Extract the (x, y) coordinate from the center of the cell holding the provided text.  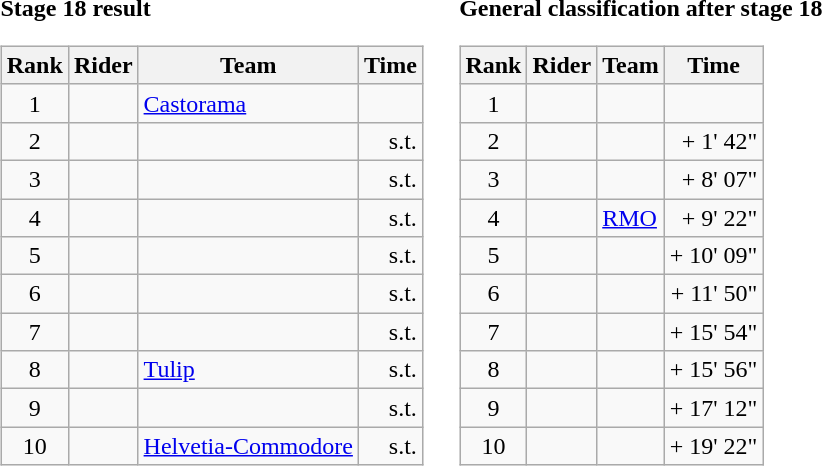
+ 17' 12" (714, 408)
Castorama (248, 103)
+ 8' 07" (714, 179)
+ 10' 09" (714, 256)
Helvetia-Commodore (248, 446)
+ 11' 50" (714, 294)
+ 1' 42" (714, 141)
+ 19' 22" (714, 446)
+ 15' 54" (714, 332)
RMO (631, 217)
+ 15' 56" (714, 370)
Tulip (248, 370)
+ 9' 22" (714, 217)
